Provide the (x, y) coordinate of the cell's center where the given text is located.  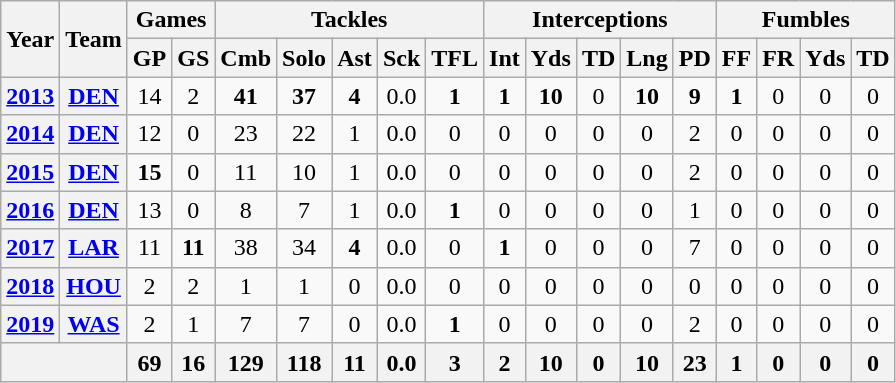
Sck (401, 58)
118 (304, 362)
WAS (94, 324)
FR (778, 58)
Year (30, 39)
34 (304, 248)
Int (505, 58)
PD (694, 58)
37 (304, 96)
2014 (30, 134)
2017 (30, 248)
41 (246, 96)
2018 (30, 286)
Fumbles (806, 20)
14 (149, 96)
22 (304, 134)
Interceptions (600, 20)
129 (246, 362)
Solo (304, 58)
9 (694, 96)
HOU (94, 286)
69 (149, 362)
2015 (30, 172)
2019 (30, 324)
Ast (355, 58)
38 (246, 248)
15 (149, 172)
GP (149, 58)
TFL (455, 58)
Team (94, 39)
3 (455, 362)
8 (246, 210)
2016 (30, 210)
Games (170, 20)
GS (194, 58)
2013 (30, 96)
12 (149, 134)
LAR (94, 248)
FF (736, 58)
13 (149, 210)
16 (194, 362)
Cmb (246, 58)
Tackles (350, 20)
Lng (647, 58)
